Determine the [x, y] coordinate at the center of the cell enclosing the given text.  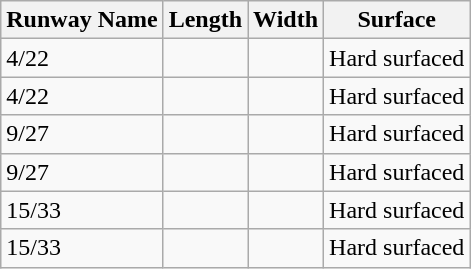
Width [286, 20]
Runway Name [82, 20]
Length [205, 20]
Surface [397, 20]
